Capture the cell that displays the provided text and extract its [X, Y] central coordinate. 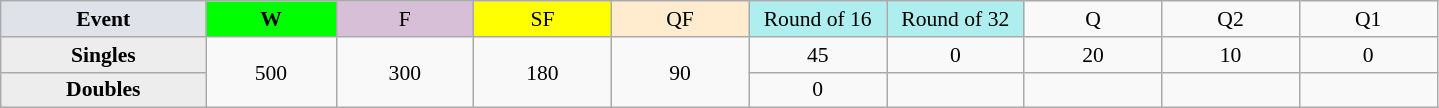
SF [543, 19]
Q [1093, 19]
W [271, 19]
Singles [104, 55]
500 [271, 72]
10 [1231, 55]
20 [1093, 55]
Doubles [104, 90]
Q2 [1231, 19]
180 [543, 72]
F [405, 19]
90 [680, 72]
Round of 32 [955, 19]
Event [104, 19]
300 [405, 72]
45 [818, 55]
Round of 16 [818, 19]
Q1 [1368, 19]
QF [680, 19]
